Determine the [X, Y] coordinate at the center of the cell enclosing the given text.  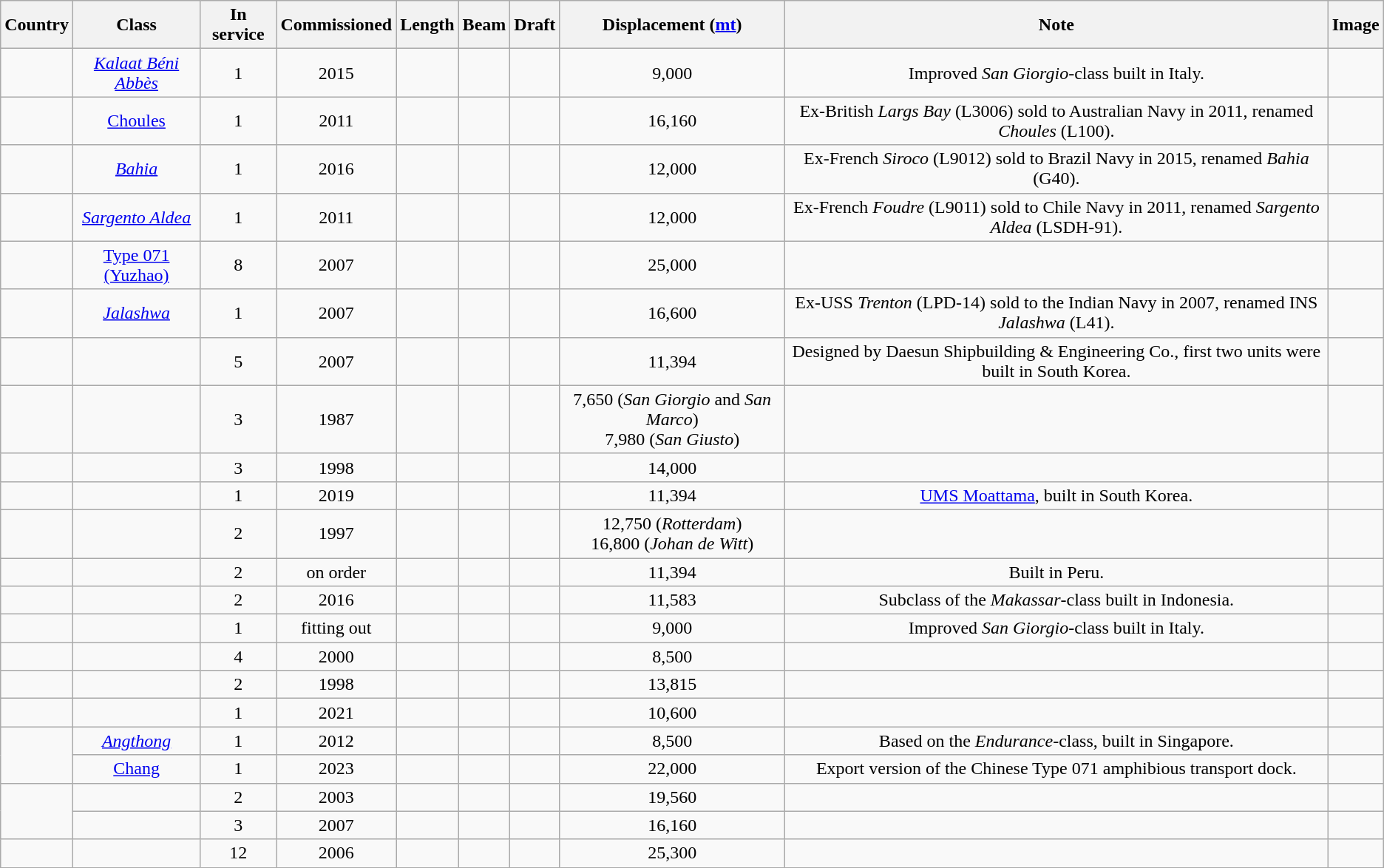
12,750 (Rotterdam)16,800 (Johan de Witt) [673, 534]
19,560 [673, 797]
2015 [336, 72]
7,650 (San Giorgio and San Marco)7,980 (San Giusto) [673, 419]
Ex-French Foudre (L9011) sold to Chile Navy in 2011, renamed Sargento Aldea (LSDH-91). [1057, 217]
Image [1356, 25]
Subclass of the Makassar-class built in Indonesia. [1057, 600]
Ex-French Siroco (L9012) sold to Brazil Navy in 2015, renamed Bahia (G40). [1057, 169]
Based on the Endurance-class, built in Singapore. [1057, 741]
UMS Moattama, built in South Korea. [1057, 495]
Sargento Aldea [136, 217]
2012 [336, 741]
Note [1057, 25]
12 [238, 853]
Export version of the Chinese Type 071 amphibious transport dock. [1057, 769]
Commissioned [336, 25]
Kalaat Béni Abbès [136, 72]
2019 [336, 495]
Country [37, 25]
Jalashwa [136, 313]
11,583 [673, 600]
on order [336, 572]
10,600 [673, 713]
fitting out [336, 628]
In service [238, 25]
14,000 [673, 467]
Length [427, 25]
2023 [336, 769]
Angthong [136, 741]
22,000 [673, 769]
Built in Peru. [1057, 572]
Beam [484, 25]
25,300 [673, 853]
Ex-USS Trenton (LPD-14) sold to the Indian Navy in 2007, renamed INS Jalashwa (L41). [1057, 313]
Choules [136, 121]
Ex-British Largs Bay (L3006) sold to Australian Navy in 2011, renamed Choules (L100). [1057, 121]
25,000 [673, 265]
Type 071 (Yuzhao) [136, 265]
16,600 [673, 313]
2003 [336, 797]
4 [238, 657]
Bahia [136, 169]
8 [238, 265]
2006 [336, 853]
Draft [535, 25]
2021 [336, 713]
13,815 [673, 685]
2000 [336, 657]
Chang [136, 769]
1987 [336, 419]
Displacement (mt) [673, 25]
5 [238, 361]
Class [136, 25]
Designed by Daesun Shipbuilding & Engineering Co., first two units were built in South Korea. [1057, 361]
1997 [336, 534]
